Return (x, y) of the center of cell containing provided text 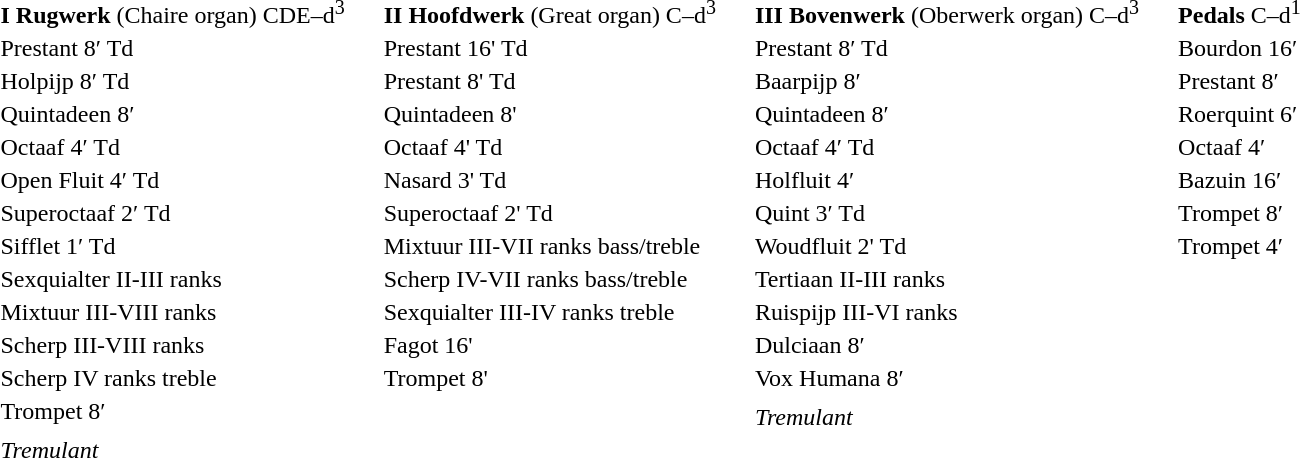
Woudfluit 2' Td (946, 246)
Ruispijp III-VI ranks (946, 312)
Scherp IV-VII ranks bass/treble (550, 279)
Sexquialter III-IV ranks treble (550, 312)
Prestant 8′ Td (946, 48)
Dulciaan 8′ (946, 345)
Prestant 8' Td (550, 81)
Mixtuur III-VII ranks bass/treble (550, 246)
Holfluit 4′ (946, 180)
Octaaf 4' Td (550, 147)
Quint 3′ Td (946, 213)
Octaaf 4′ Td (946, 147)
Vox Humana 8′ (946, 378)
Tertiaan II-III ranks (946, 279)
Fagot 16' (550, 345)
Quintadeen 8′ (946, 114)
Prestant 16' Td (550, 48)
Trompet 8' (550, 378)
Baarpijp 8′ (946, 81)
Tremulant (946, 417)
Superoctaaf 2' Td (550, 213)
Nasard 3' Td (550, 180)
Quintadeen 8' (550, 114)
